For the text-containing cell, return its midpoint in [x, y] coordinate format. 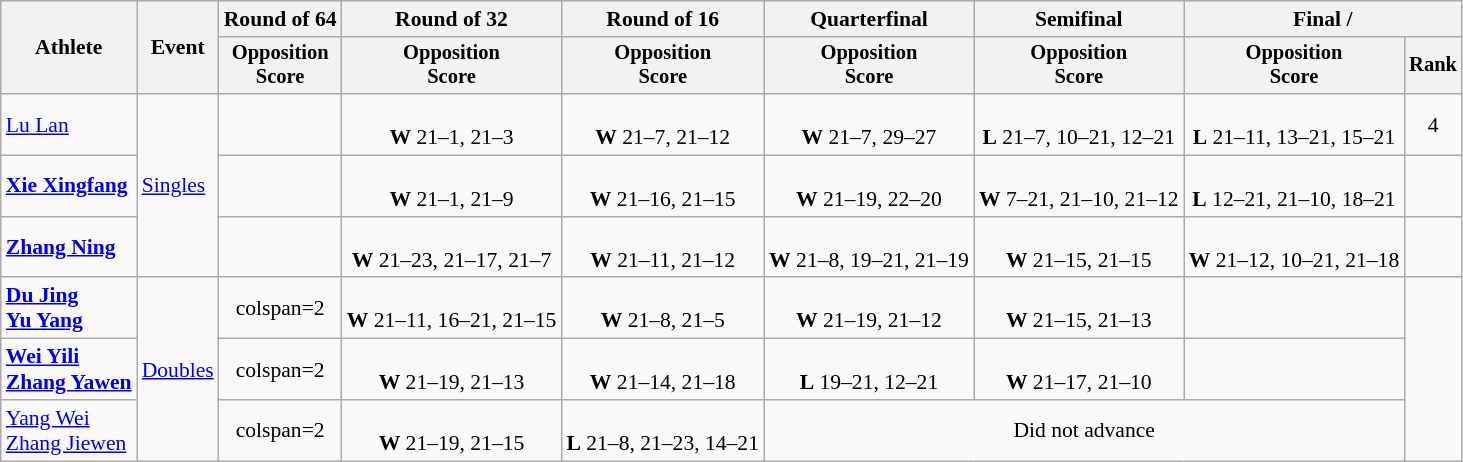
W 21–7, 29–27 [869, 124]
W 21–15, 21–15 [1079, 248]
L 12–21, 21–10, 18–21 [1294, 186]
Du JingYu Yang [69, 308]
W 21–19, 21–12 [869, 308]
Rank [1433, 66]
L 21–8, 21–23, 14–21 [662, 430]
Round of 64 [280, 19]
Round of 16 [662, 19]
L 21–11, 13–21, 15–21 [1294, 124]
W 21–16, 21–15 [662, 186]
Event [178, 48]
Lu Lan [69, 124]
Did not advance [1084, 430]
Quarterfinal [869, 19]
Final / [1323, 19]
Round of 32 [452, 19]
Zhang Ning [69, 248]
4 [1433, 124]
W 21–23, 21–17, 21–7 [452, 248]
Yang WeiZhang Jiewen [69, 430]
L 19–21, 12–21 [869, 370]
W 21–11, 21–12 [662, 248]
Wei YiliZhang Yawen [69, 370]
Athlete [69, 48]
W 21–17, 21–10 [1079, 370]
W 21–14, 21–18 [662, 370]
L 21–7, 10–21, 12–21 [1079, 124]
W 21–7, 21–12 [662, 124]
Semifinal [1079, 19]
W 7–21, 21–10, 21–12 [1079, 186]
Doubles [178, 370]
W 21–11, 16–21, 21–15 [452, 308]
W 21–8, 19–21, 21–19 [869, 248]
W 21–19, 21–13 [452, 370]
Singles [178, 186]
W 21–12, 10–21, 21–18 [1294, 248]
W 21–15, 21–13 [1079, 308]
W 21–1, 21–9 [452, 186]
Xie Xingfang [69, 186]
W 21–8, 21–5 [662, 308]
W 21–19, 21–15 [452, 430]
W 21–19, 22–20 [869, 186]
W 21–1, 21–3 [452, 124]
